Identify which cell holds the provided text, then report its [X, Y] central coordinate. 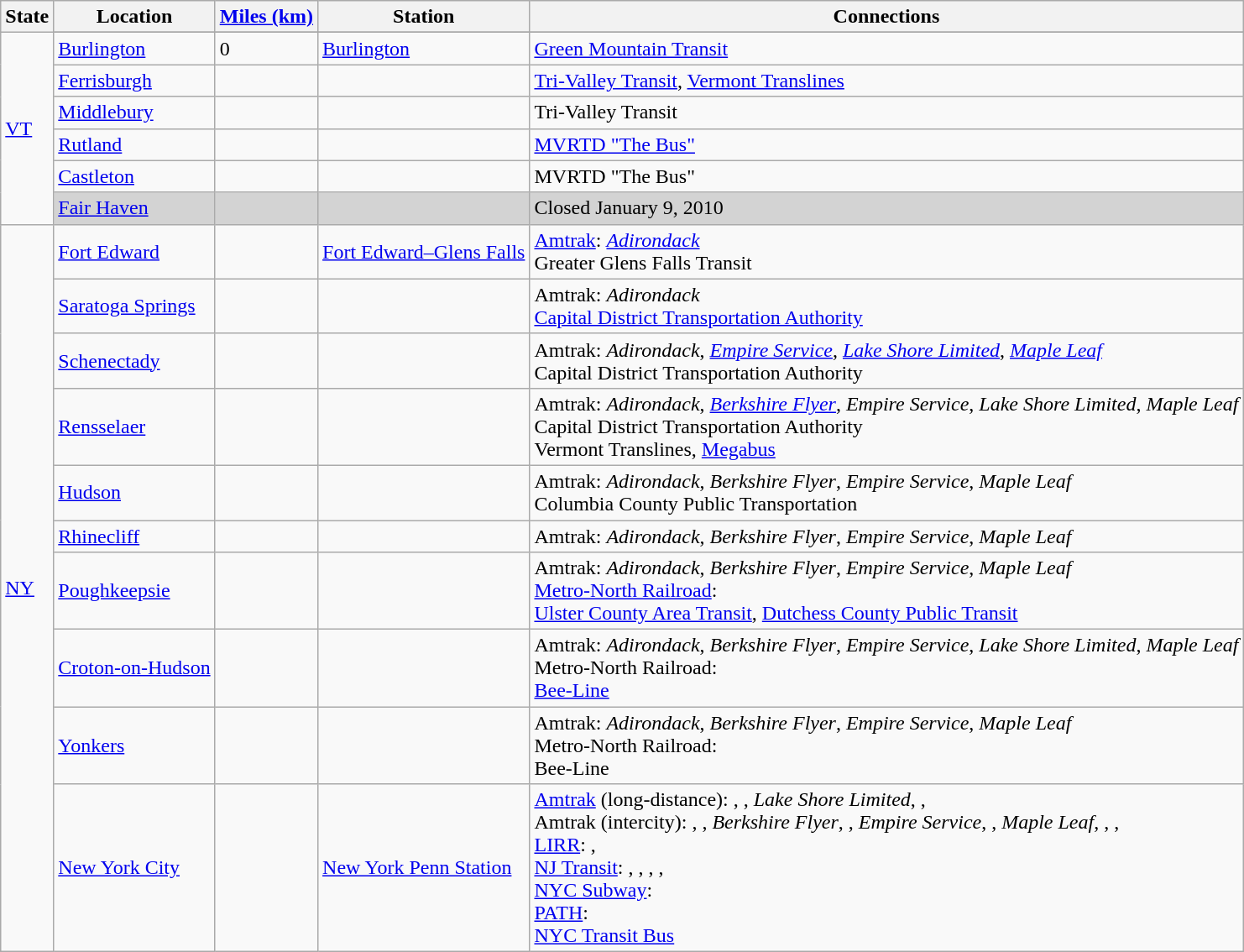
State [27, 17]
New York City [134, 868]
Amtrak: Adirondack Capital District Transportation Authority [886, 306]
Amtrak: Adirondack, Berkshire Flyer, Empire Service, Maple Leaf Metro-North Railroad: Bee-Line [886, 745]
Fort Edward–Glens Falls [424, 252]
Connections [886, 17]
Middlebury [134, 112]
Tri-Valley Transit, Vermont Translines [886, 81]
Yonkers [134, 745]
Schenectady [134, 361]
Fair Haven [134, 208]
Miles (km) [266, 17]
Tri-Valley Transit [886, 112]
NY [27, 588]
Amtrak: Adirondack Greater Glens Falls Transit [886, 252]
Poughkeepsie [134, 591]
Rutland [134, 144]
Croton-on-Hudson [134, 668]
0 [266, 49]
Rensselaer [134, 426]
Amtrak: Adirondack, Berkshire Flyer, Empire Service, Maple Leaf Metro-North Railroad: Ulster County Area Transit, Dutchess County Public Transit [886, 591]
Amtrak: Adirondack, Empire Service, Lake Shore Limited, Maple Leaf Capital District Transportation Authority [886, 361]
Green Mountain Transit [886, 49]
VT [27, 128]
Station [424, 17]
Amtrak: Adirondack, Berkshire Flyer, Empire Service, Lake Shore Limited, Maple Leaf Metro-North Railroad: Bee-Line [886, 668]
Fort Edward [134, 252]
Ferrisburgh [134, 81]
Amtrak: Adirondack, Berkshire Flyer, Empire Service, Maple Leaf Columbia County Public Transportation [886, 492]
Castleton [134, 176]
Closed January 9, 2010 [886, 208]
Location [134, 17]
New York Penn Station [424, 868]
Hudson [134, 492]
Amtrak: Adirondack, Berkshire Flyer, Empire Service, Maple Leaf [886, 536]
Saratoga Springs [134, 306]
Rhinecliff [134, 536]
